Determine the (X, Y) coordinate at the center of the cell enclosing the given text.  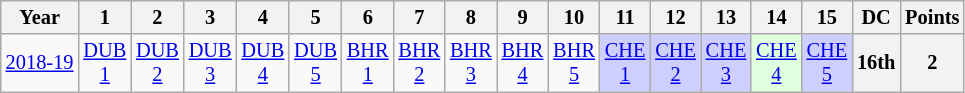
DUB1 (104, 63)
15 (827, 17)
9 (523, 17)
BHR4 (523, 63)
1 (104, 17)
DUB2 (158, 63)
CHE3 (726, 63)
DC (876, 17)
Points (932, 17)
2018-19 (40, 63)
5 (316, 17)
CHE4 (776, 63)
BHR3 (471, 63)
CHE2 (675, 63)
BHR2 (420, 63)
CHE1 (625, 63)
14 (776, 17)
12 (675, 17)
6 (368, 17)
16th (876, 63)
Year (40, 17)
DUB4 (264, 63)
4 (264, 17)
7 (420, 17)
11 (625, 17)
BHR5 (574, 63)
BHR1 (368, 63)
CHE5 (827, 63)
8 (471, 17)
13 (726, 17)
10 (574, 17)
3 (210, 17)
DUB5 (316, 63)
DUB3 (210, 63)
